Pinpoint the cell where the given text exists, returning its [x, y] midpoint coordinate. 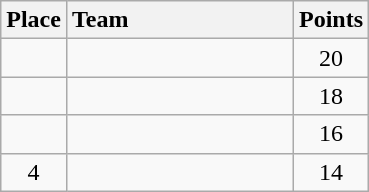
18 [332, 96]
Team [180, 20]
16 [332, 134]
14 [332, 172]
Place [34, 20]
20 [332, 58]
4 [34, 172]
Points [332, 20]
